Return [x, y] of the center of cell containing provided text 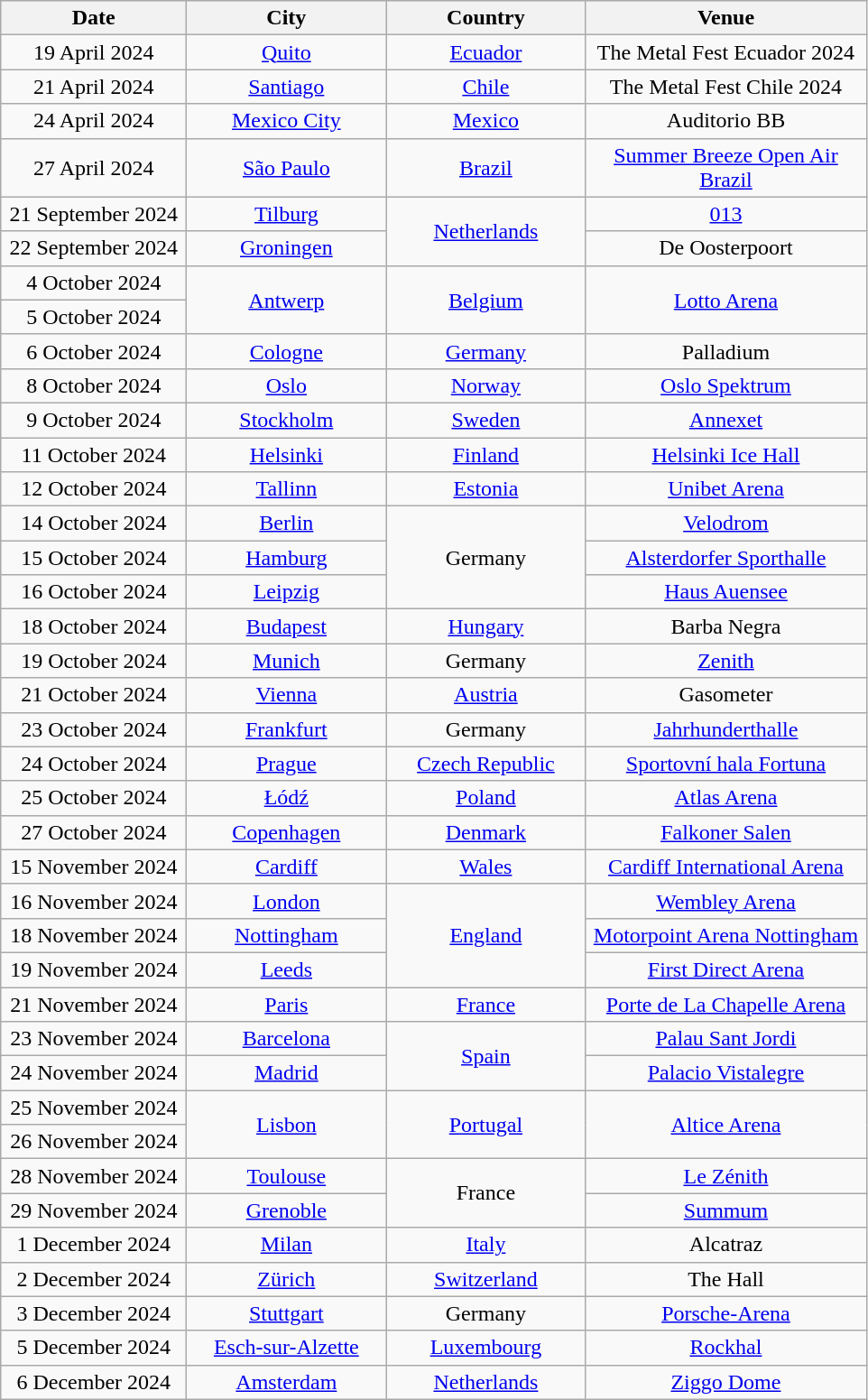
City [287, 18]
Estonia [485, 489]
21 September 2024 [94, 214]
Grenoble [287, 1210]
25 November 2024 [94, 1108]
Ecuador [485, 52]
Unibet Arena [725, 489]
Sweden [485, 420]
Toulouse [287, 1176]
Date [94, 18]
Alsterdorfer Sporthalle [725, 558]
Palladium [725, 351]
Czech Republic [485, 764]
24 November 2024 [94, 1073]
Falkoner Salen [725, 832]
21 November 2024 [94, 1005]
Alcatraz [725, 1245]
Palacio Vistalegre [725, 1073]
18 October 2024 [94, 626]
Country [485, 18]
Barcelona [287, 1039]
27 October 2024 [94, 832]
14 October 2024 [94, 524]
19 April 2024 [94, 52]
8 October 2024 [94, 385]
4 October 2024 [94, 283]
Luxembourg [485, 1348]
Prague [287, 764]
Jahrhunderthalle [725, 729]
Hamburg [287, 558]
Groningen [287, 248]
Cardiff International Arena [725, 867]
Łódź [287, 798]
21 October 2024 [94, 695]
Lisbon [287, 1125]
Frankfurt [287, 729]
Antwerp [287, 300]
5 October 2024 [94, 317]
29 November 2024 [94, 1210]
Haus Auensee [725, 592]
21 April 2024 [94, 87]
Amsterdam [287, 1382]
Wales [485, 867]
3 December 2024 [94, 1313]
Auditorio BB [725, 121]
Santiago [287, 87]
19 October 2024 [94, 661]
Mexico [485, 121]
25 October 2024 [94, 798]
12 October 2024 [94, 489]
The Metal Fest Ecuador 2024 [725, 52]
Munich [287, 661]
Switzerland [485, 1279]
Leipzig [287, 592]
23 November 2024 [94, 1039]
27 April 2024 [94, 168]
Brazil [485, 168]
16 October 2024 [94, 592]
Palau Sant Jordi [725, 1039]
Le Zénith [725, 1176]
Cologne [287, 351]
Lotto Arena [725, 300]
Poland [485, 798]
Zürich [287, 1279]
Hungary [485, 626]
16 November 2024 [94, 901]
Tallinn [287, 489]
Vienna [287, 695]
28 November 2024 [94, 1176]
The Hall [725, 1279]
Cardiff [287, 867]
18 November 2024 [94, 935]
1 December 2024 [94, 1245]
England [485, 935]
11 October 2024 [94, 454]
6 October 2024 [94, 351]
Portugal [485, 1125]
Oslo Spektrum [725, 385]
Sportovní hala Fortuna [725, 764]
Berlin [287, 524]
Summum [725, 1210]
Leeds [287, 969]
Helsinki Ice Hall [725, 454]
Rockhal [725, 1348]
19 November 2024 [94, 969]
Helsinki [287, 454]
Porsche-Arena [725, 1313]
Annexet [725, 420]
Spain [485, 1056]
15 November 2024 [94, 867]
Wembley Arena [725, 901]
Denmark [485, 832]
Oslo [287, 385]
Budapest [287, 626]
First Direct Arena [725, 969]
Tilburg [287, 214]
Belgium [485, 300]
6 December 2024 [94, 1382]
9 October 2024 [94, 420]
Norway [485, 385]
Gasometer [725, 695]
Mexico City [287, 121]
22 September 2024 [94, 248]
Motorpoint Arena Nottingham [725, 935]
Paris [287, 1005]
Zenith [725, 661]
5 December 2024 [94, 1348]
Quito [287, 52]
São Paulo [287, 168]
Porte de La Chapelle Arena [725, 1005]
23 October 2024 [94, 729]
Barba Negra [725, 626]
Esch-sur-Alzette [287, 1348]
The Metal Fest Chile 2024 [725, 87]
Stockholm [287, 420]
26 November 2024 [94, 1142]
Milan [287, 1245]
Madrid [287, 1073]
Chile [485, 87]
Summer Breeze Open Air Brazil [725, 168]
Italy [485, 1245]
15 October 2024 [94, 558]
Atlas Arena [725, 798]
24 October 2024 [94, 764]
Stuttgart [287, 1313]
Copenhagen [287, 832]
24 April 2024 [94, 121]
Ziggo Dome [725, 1382]
Altice Arena [725, 1125]
De Oosterpoort [725, 248]
London [287, 901]
Austria [485, 695]
Venue [725, 18]
013 [725, 214]
Velodrom [725, 524]
2 December 2024 [94, 1279]
Nottingham [287, 935]
Finland [485, 454]
